Provide the (X, Y) coordinate of the cell's center where the given text is located.  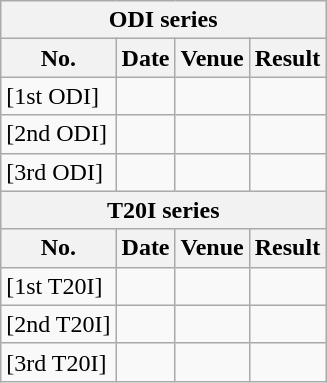
[2nd ODI] (58, 134)
[3rd T20I] (58, 362)
[1st ODI] (58, 96)
ODI series (164, 20)
[1st T20I] (58, 286)
T20I series (164, 210)
[3rd ODI] (58, 172)
[2nd T20I] (58, 324)
